Search for the cell housing the specified text and yield its (x, y) center coordinate. 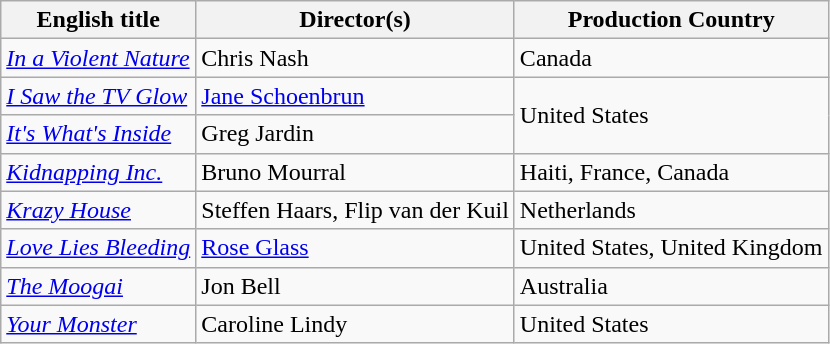
The Moogai (98, 286)
Chris Nash (356, 58)
In a Violent Nature (98, 58)
Rose Glass (356, 248)
Jane Schoenbrun (356, 96)
Australia (671, 286)
United States, United Kingdom (671, 248)
English title (98, 20)
Canada (671, 58)
Jon Bell (356, 286)
It's What's Inside (98, 134)
Greg Jardin (356, 134)
Kidnapping Inc. (98, 172)
Krazy House (98, 210)
I Saw the TV Glow (98, 96)
Haiti, France, Canada (671, 172)
Caroline Lindy (356, 324)
Your Monster (98, 324)
Steffen Haars, Flip van der Kuil (356, 210)
Production Country (671, 20)
Love Lies Bleeding (98, 248)
Bruno Mourral (356, 172)
Director(s) (356, 20)
Netherlands (671, 210)
